From the cell containing the given text, extract its center point as (x, y) coordinate. 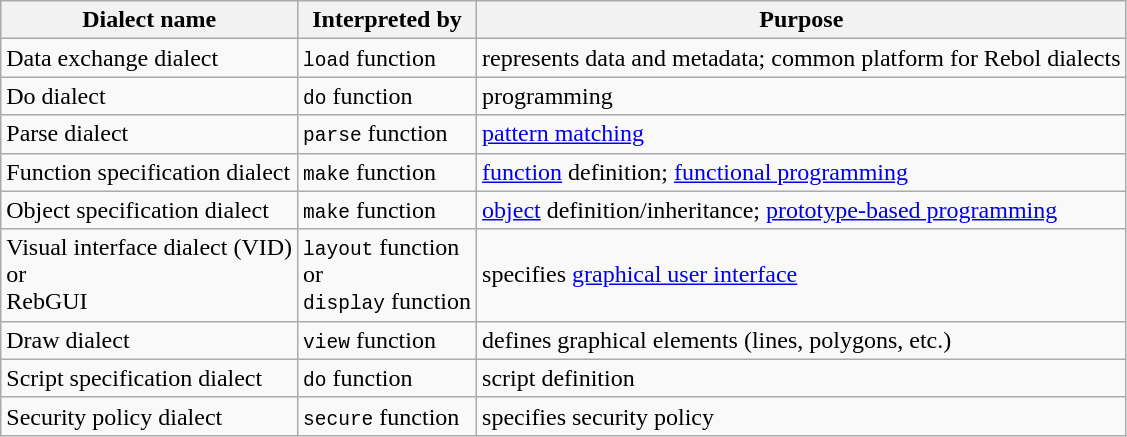
specifies security policy (802, 416)
Parse dialect (150, 134)
Interpreted by (388, 20)
Draw dialect (150, 340)
Script specification dialect (150, 378)
programming (802, 96)
layout functionordisplay function (388, 275)
object definition/inheritance; prototype-based programming (802, 210)
defines graphical elements (lines, polygons, etc.) (802, 340)
pattern matching (802, 134)
Do dialect (150, 96)
view function (388, 340)
Object specification dialect (150, 210)
specifies graphical user interface (802, 275)
parse function (388, 134)
function definition; functional programming (802, 172)
Dialect name (150, 20)
represents data and metadata; common platform for Rebol dialects (802, 58)
script definition (802, 378)
secure function (388, 416)
Purpose (802, 20)
Visual interface dialect (VID)orRebGUI (150, 275)
load function (388, 58)
Security policy dialect (150, 416)
Function specification dialect (150, 172)
Data exchange dialect (150, 58)
